Detect which cell encompasses the target text, then output its [X, Y] center coordinate. 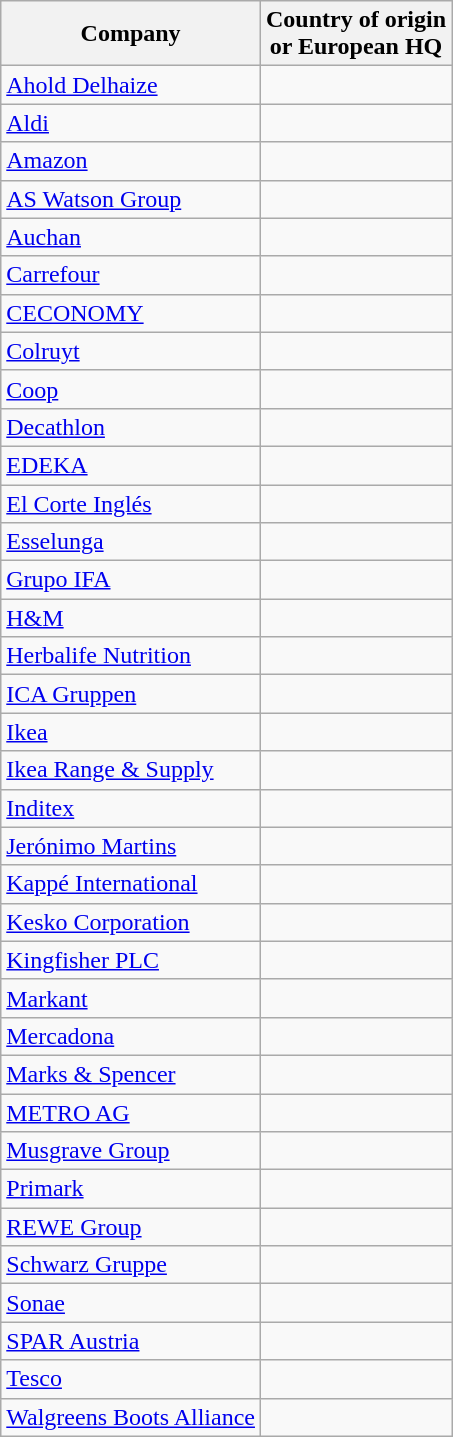
Sonae [131, 1303]
Coop [131, 389]
Herbalife Nutrition [131, 656]
Ikea Range & Supply [131, 770]
SPAR Austria [131, 1341]
AS Watson Group [131, 199]
Walgreens Boots Alliance [131, 1417]
ICA Gruppen [131, 694]
Grupo IFA [131, 580]
Markant [131, 998]
Marks & Spencer [131, 1074]
REWE Group [131, 1227]
Jerónimo Martins [131, 846]
El Corte Inglés [131, 503]
Decathlon [131, 427]
CECONOMY [131, 313]
Esselunga [131, 542]
Mercadona [131, 1036]
Carrefour [131, 275]
Inditex [131, 808]
Kappé International [131, 884]
METRO AG [131, 1113]
Country of originor European HQ [356, 34]
Kesko Corporation [131, 922]
Company [131, 34]
Ikea [131, 732]
Musgrave Group [131, 1151]
H&M [131, 618]
EDEKA [131, 465]
Tesco [131, 1379]
Kingfisher PLC [131, 960]
Schwarz Gruppe [131, 1265]
Auchan [131, 237]
Amazon [131, 161]
Primark [131, 1189]
Ahold Delhaize [131, 85]
Colruyt [131, 351]
Aldi [131, 123]
